Locate the cell with the specified text and output its [x, y] center coordinate. 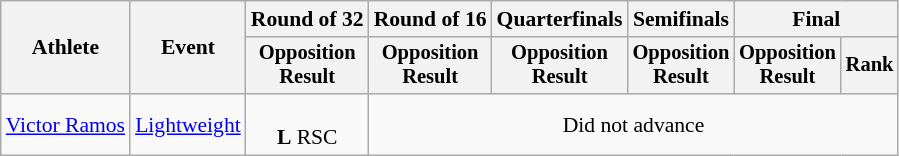
Victor Ramos [66, 124]
Round of 32 [308, 19]
Event [188, 48]
Round of 16 [430, 19]
Rank [870, 66]
Lightweight [188, 124]
Final [816, 19]
Semifinals [682, 19]
L RSC [308, 124]
Did not advance [634, 124]
Athlete [66, 48]
Quarterfinals [560, 19]
